From the cell containing the given text, extract its center point as (x, y) coordinate. 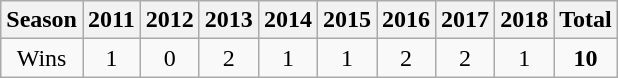
2017 (466, 20)
0 (170, 58)
2018 (524, 20)
2013 (228, 20)
2011 (111, 20)
Season (42, 20)
2016 (406, 20)
Total (586, 20)
2014 (288, 20)
2012 (170, 20)
Wins (42, 58)
2015 (346, 20)
10 (586, 58)
